Capture the cell that displays the provided text and extract its [x, y] central coordinate. 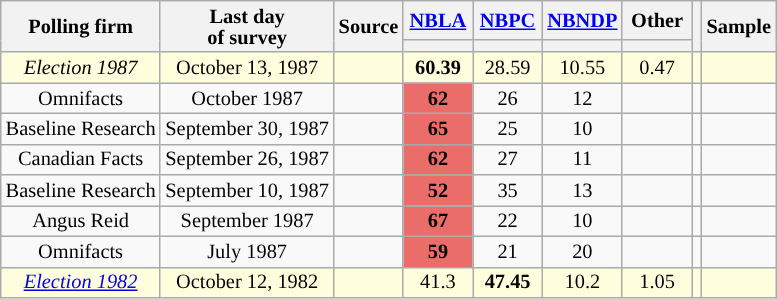
27 [508, 160]
26 [508, 98]
20 [582, 252]
Election 1982 [81, 282]
1.05 [657, 282]
September 10, 1987 [246, 190]
NBNDP [582, 20]
25 [508, 128]
Polling firm [81, 26]
Other [657, 20]
10.55 [582, 68]
11 [582, 160]
41.3 [438, 282]
28.59 [508, 68]
September 1987 [246, 220]
21 [508, 252]
13 [582, 190]
NBLA [438, 20]
October 13, 1987 [246, 68]
67 [438, 220]
65 [438, 128]
July 1987 [246, 252]
59 [438, 252]
September 26, 1987 [246, 160]
60.39 [438, 68]
52 [438, 190]
Last day of survey [246, 26]
35 [508, 190]
10.2 [582, 282]
Angus Reid [81, 220]
October 12, 1982 [246, 282]
NBPC [508, 20]
0.47 [657, 68]
Sample [739, 26]
47.45 [508, 282]
12 [582, 98]
22 [508, 220]
Election 1987 [81, 68]
October 1987 [246, 98]
Source [368, 26]
September 30, 1987 [246, 128]
Canadian Facts [81, 160]
